Search for the cell housing the specified text and yield its (X, Y) center coordinate. 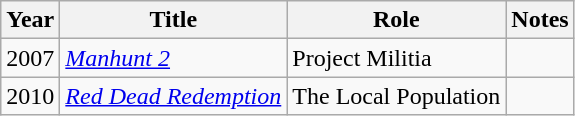
Year (30, 20)
Role (396, 20)
Red Dead Redemption (174, 96)
Project Militia (396, 58)
Notes (540, 20)
Title (174, 20)
2007 (30, 58)
Manhunt 2 (174, 58)
The Local Population (396, 96)
2010 (30, 96)
